From the cell containing the given text, extract its center point as [X, Y] coordinate. 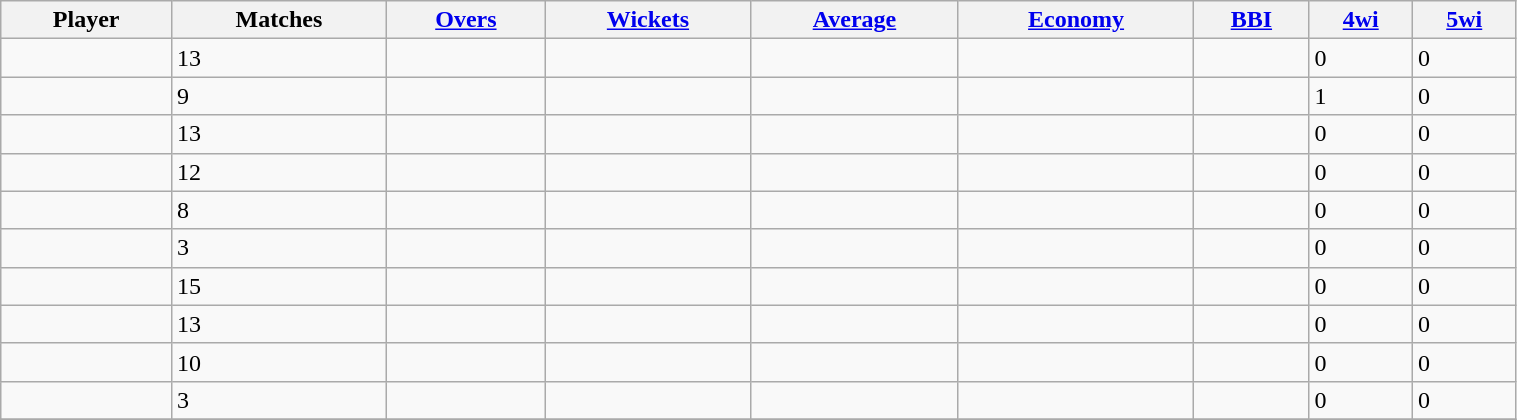
BBI [1252, 20]
15 [280, 286]
4wi [1360, 20]
Player [86, 20]
Average [854, 20]
9 [280, 96]
10 [280, 362]
Wickets [648, 20]
12 [280, 172]
Overs [466, 20]
1 [1360, 96]
Economy [1076, 20]
Matches [280, 20]
5wi [1464, 20]
8 [280, 210]
